Return the (X, Y) coordinate for the center point of the cell that contains the specified text.  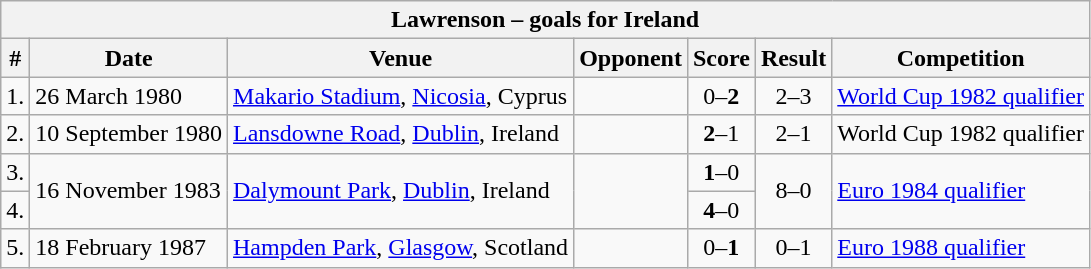
Opponent (631, 58)
16 November 1983 (129, 191)
5. (16, 248)
Lansdowne Road, Dublin, Ireland (401, 134)
10 September 1980 (129, 134)
Competition (961, 58)
Lawrenson – goals for Ireland (546, 20)
3. (16, 172)
8–0 (793, 191)
Dalymount Park, Dublin, Ireland (401, 191)
26 March 1980 (129, 96)
Euro 1984 qualifier (961, 191)
# (16, 58)
0–2 (721, 96)
Date (129, 58)
2. (16, 134)
Makario Stadium, Nicosia, Cyprus (401, 96)
Score (721, 58)
4. (16, 210)
18 February 1987 (129, 248)
1. (16, 96)
Euro 1988 qualifier (961, 248)
1–0 (721, 172)
Result (793, 58)
2–3 (793, 96)
4–0 (721, 210)
Hampden Park, Glasgow, Scotland (401, 248)
Venue (401, 58)
